Determine the (X, Y) coordinate at the center of the cell enclosing the given text.  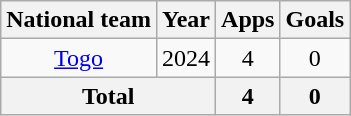
Goals (315, 20)
National team (79, 20)
Total (108, 96)
2024 (186, 58)
Togo (79, 58)
Year (186, 20)
Apps (248, 20)
